Capture the cell that displays the provided text and extract its (X, Y) central coordinate. 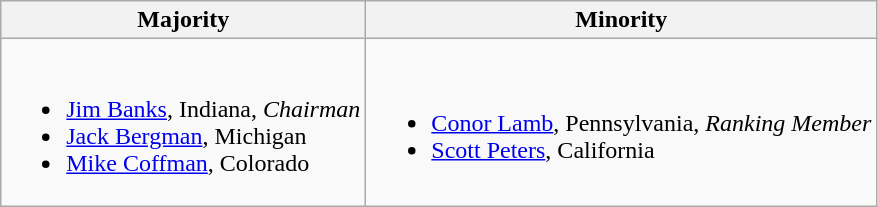
Minority (622, 20)
Conor Lamb, Pennsylvania, Ranking MemberScott Peters, California (622, 122)
Jim Banks, Indiana, ChairmanJack Bergman, MichiganMike Coffman, Colorado (184, 122)
Majority (184, 20)
